From the cell containing the given text, extract its center point as (X, Y) coordinate. 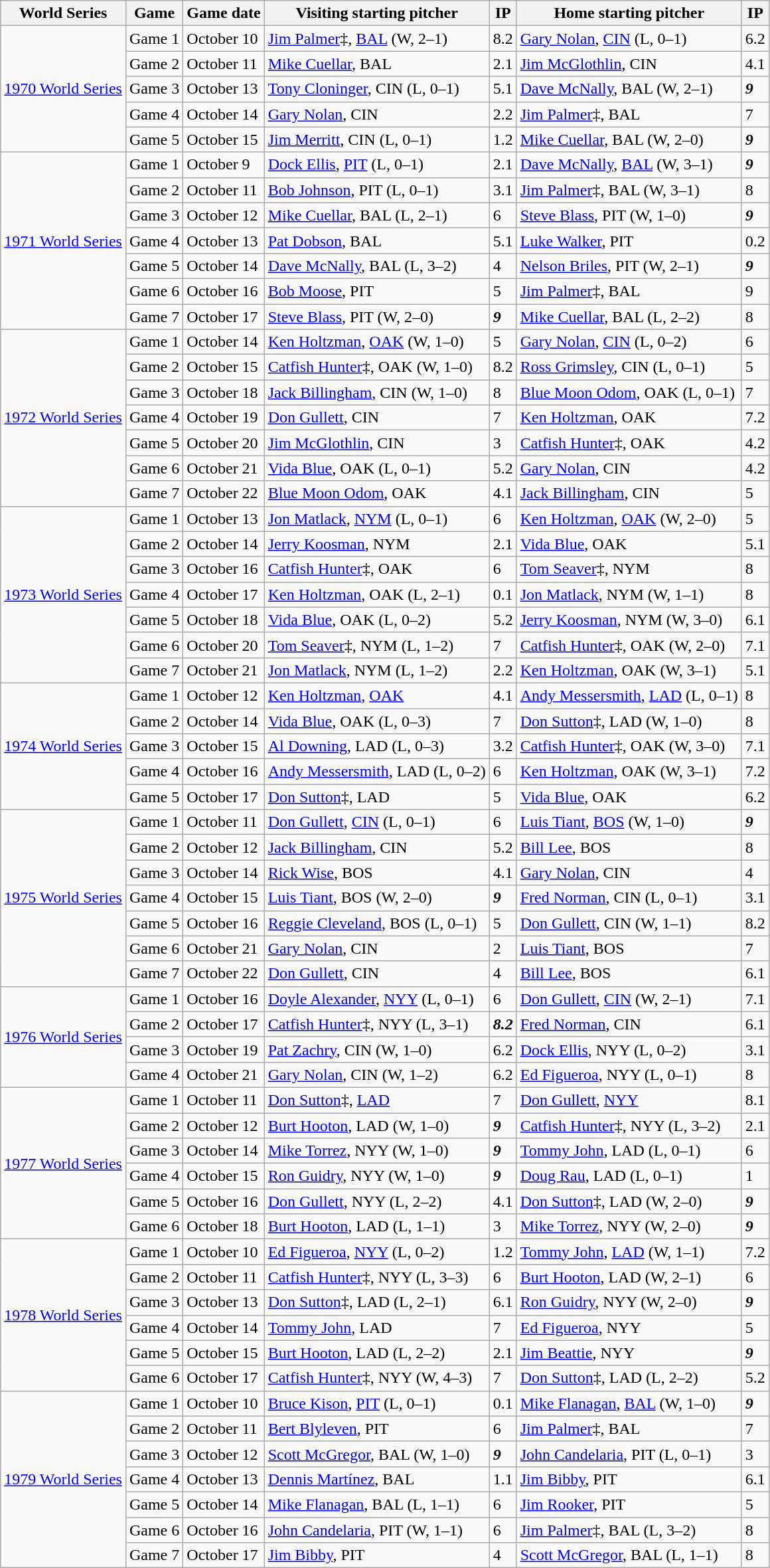
Mike Cuellar, BAL (377, 64)
Jim Rooker, PIT (629, 1504)
Jerry Koosman, NYM (377, 544)
Don Gullett, NYY (L, 2–2) (377, 1201)
Rick Wise, BOS (377, 873)
1976 World Series (64, 1037)
Luis Tiant, BOS (W, 1–0) (629, 822)
1.1 (503, 1479)
Dock Ellis, PIT (L, 0–1) (377, 165)
Tom Seaver‡, NYM (629, 569)
1979 World Series (64, 1479)
Ron Guidry, NYY (W, 2–0) (629, 1302)
Bob Moose, PIT (377, 291)
Dennis Martínez, BAL (377, 1479)
Scott McGregor, BAL (W, 1–0) (377, 1454)
Dave McNally, BAL (W, 3–1) (629, 165)
Steve Blass, PIT (W, 2–0) (377, 317)
2 (503, 948)
Jim Palmer‡, BAL (L, 3–2) (629, 1529)
Burt Hooton, LAD (W, 1–0) (377, 1126)
Ken Holtzman, OAK (W, 1–0) (377, 342)
Blue Moon Odom, OAK (377, 493)
Fred Norman, CIN (629, 1024)
Burt Hooton, LAD (L, 1–1) (377, 1227)
Scott McGregor, BAL (L, 1–1) (629, 1555)
Catfish Hunter‡, OAK (W, 3–0) (629, 746)
Don Sutton‡, LAD (W, 1–0) (629, 721)
Luis Tiant, BOS (W, 2–0) (377, 898)
Doug Rau, LAD (L, 0–1) (629, 1176)
Tom Seaver‡, NYM (L, 1–2) (377, 645)
Jim Beattie, NYY (629, 1353)
Mike Torrez, NYY (W, 1–0) (377, 1151)
Ken Holtzman, OAK (L, 2–1) (377, 594)
Don Gullett, CIN (W, 1–1) (629, 923)
1973 World Series (64, 594)
Blue Moon Odom, OAK (L, 0–1) (629, 392)
Dock Ellis, NYY (L, 0–2) (629, 1049)
Ross Grimsley, CIN (L, 0–1) (629, 367)
Ed Figueroa, NYY (L, 0–1) (629, 1075)
1978 World Series (64, 1315)
Home starting pitcher (629, 13)
Mike Flanagan, BAL (W, 1–0) (629, 1403)
Tony Cloninger, CIN (L, 0–1) (377, 89)
1977 World Series (64, 1163)
Mike Cuellar, BAL (L, 2–1) (377, 215)
1972 World Series (64, 418)
Steve Blass, PIT (W, 1–0) (629, 215)
Pat Zachry, CIN (W, 1–0) (377, 1049)
Bob Johnson, PIT (L, 0–1) (377, 190)
Doyle Alexander, NYY (L, 0–1) (377, 999)
Jim Merritt, CIN (L, 0–1) (377, 139)
Pat Dobson, BAL (377, 240)
Mike Flanagan, BAL (L, 1–1) (377, 1504)
Jon Matlack, NYM (L, 1–2) (377, 670)
Vida Blue, OAK (L, 0–2) (377, 620)
Tommy John, LAD (W, 1–1) (629, 1252)
Tommy John, LAD (L, 0–1) (629, 1151)
Vida Blue, OAK (L, 0–3) (377, 721)
Andy Messersmith, LAD (L, 0–1) (629, 695)
John Candelaria, PIT (W, 1–1) (377, 1529)
World Series (64, 13)
Jerry Koosman, NYM (W, 3–0) (629, 620)
Catfish Hunter‡, NYY (L, 3–1) (377, 1024)
Reggie Cleveland, BOS (L, 0–1) (377, 923)
Don Sutton‡, LAD (W, 2–0) (629, 1201)
Nelson Briles, PIT (W, 2–1) (629, 266)
Ed Figueroa, NYY (629, 1328)
1974 World Series (64, 746)
Don Gullett, CIN (W, 2–1) (629, 999)
Burt Hooton, LAD (W, 2–1) (629, 1277)
Vida Blue, OAK (L, 0–1) (377, 468)
1971 World Series (64, 240)
Catfish Hunter‡, NYY (L, 3–2) (629, 1126)
Jim Palmer‡, BAL (W, 2–1) (377, 39)
Jim Palmer‡, BAL (W, 3–1) (629, 190)
Mike Cuellar, BAL (W, 2–0) (629, 139)
0.2 (755, 240)
Tommy John, LAD (377, 1328)
Gary Nolan, CIN (L, 0–2) (629, 342)
Don Gullett, CIN (L, 0–1) (377, 822)
Dave McNally, BAL (L, 3–2) (377, 266)
Jack Billingham, CIN (W, 1–0) (377, 392)
Luke Walker, PIT (629, 240)
Mike Torrez, NYY (W, 2–0) (629, 1227)
8.1 (755, 1100)
Ron Guidry, NYY (W, 1–0) (377, 1176)
Gary Nolan, CIN (W, 1–2) (377, 1075)
Gary Nolan, CIN (L, 0–1) (629, 39)
Luis Tiant, BOS (629, 948)
Mike Cuellar, BAL (L, 2–2) (629, 317)
1970 World Series (64, 89)
Andy Messersmith, LAD (L, 0–2) (377, 772)
Don Sutton‡, LAD (L, 2–1) (377, 1302)
Jon Matlack, NYM (L, 0–1) (377, 519)
Catfish Hunter‡, NYY (L, 3–3) (377, 1277)
John Candelaria, PIT (L, 0–1) (629, 1454)
Catfish Hunter‡, OAK (W, 1–0) (377, 367)
Don Gullett, NYY (629, 1100)
Ed Figueroa, NYY (L, 0–2) (377, 1252)
Bert Blyleven, PIT (377, 1429)
Catfish Hunter‡, NYY (W, 4–3) (377, 1378)
Burt Hooton, LAD (L, 2–2) (377, 1353)
Game date (224, 13)
Jon Matlack, NYM (W, 1–1) (629, 594)
Al Downing, LAD (L, 0–3) (377, 746)
Don Sutton‡, LAD (L, 2–2) (629, 1378)
3.2 (503, 746)
Catfish Hunter‡, OAK (W, 2–0) (629, 645)
Bruce Kison, PIT (L, 0–1) (377, 1403)
Game (154, 13)
October 9 (224, 165)
Fred Norman, CIN (L, 0–1) (629, 898)
Visiting starting pitcher (377, 13)
1975 World Series (64, 898)
Ken Holtzman, OAK (W, 2–0) (629, 519)
Dave McNally, BAL (W, 2–1) (629, 89)
1 (755, 1176)
